Search for the cell housing the specified text and yield its [X, Y] center coordinate. 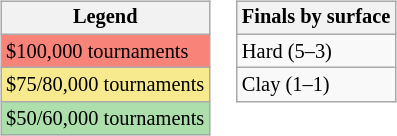
Legend [105, 18]
Finals by surface [316, 18]
$75/80,000 tournaments [105, 85]
$100,000 tournaments [105, 51]
$50/60,000 tournaments [105, 119]
Clay (1–1) [316, 85]
Hard (5–3) [316, 51]
